Output the [X, Y] coordinate of the center of the cell containing the given text.  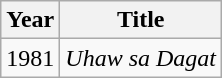
Uhaw sa Dagat [141, 58]
Title [141, 20]
Year [30, 20]
1981 [30, 58]
